Scan for the cell matching the given text and deliver its (x, y) coordinate at center. 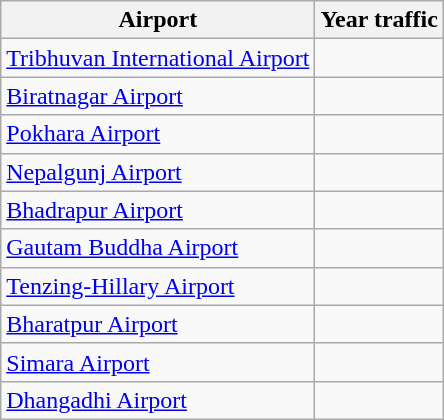
Nepalgunj Airport (158, 172)
Pokhara Airport (158, 134)
Tenzing-Hillary Airport (158, 286)
Tribhuvan International Airport (158, 58)
Gautam Buddha Airport (158, 248)
Bharatpur Airport (158, 324)
Biratnagar Airport (158, 96)
Year traffic (380, 20)
Simara Airport (158, 362)
Bhadrapur Airport (158, 210)
Airport (158, 20)
Dhangadhi Airport (158, 400)
